Determine the [x, y] coordinate at the center of the cell enclosing the given text.  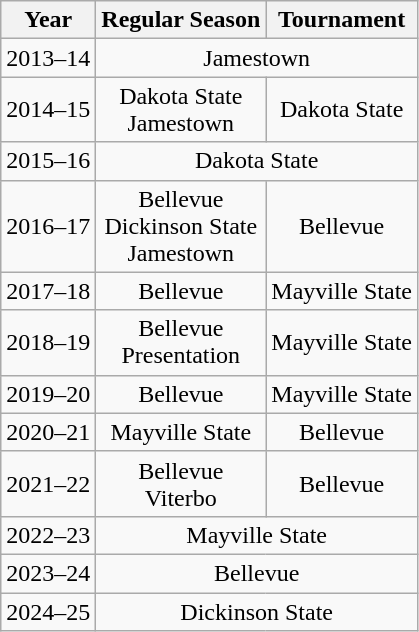
BellevueViterbo [181, 484]
2024–25 [48, 611]
2023–24 [48, 573]
2013–14 [48, 58]
Tournament [342, 20]
2022–23 [48, 535]
BellevuePresentation [181, 342]
2017–18 [48, 291]
2021–22 [48, 484]
2014–15 [48, 110]
2016–17 [48, 226]
Dakota StateJamestown [181, 110]
2015–16 [48, 161]
Regular Season [181, 20]
Jamestown [257, 58]
2018–19 [48, 342]
Year [48, 20]
2020–21 [48, 432]
2019–20 [48, 394]
BellevueDickinson StateJamestown [181, 226]
Dickinson State [257, 611]
